Output the (X, Y) coordinate of the center of the cell containing the given text.  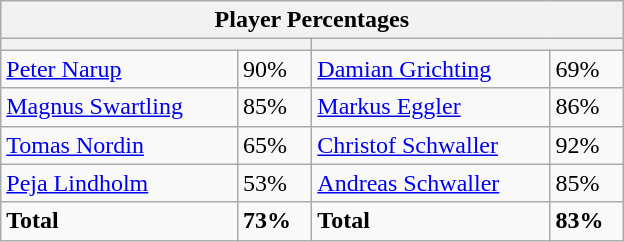
Tomas Nordin (120, 145)
65% (274, 145)
Player Percentages (312, 20)
90% (274, 69)
69% (586, 69)
Christof Schwaller (431, 145)
Markus Eggler (431, 107)
73% (274, 221)
Andreas Schwaller (431, 183)
Damian Grichting (431, 69)
53% (274, 183)
86% (586, 107)
Peja Lindholm (120, 183)
92% (586, 145)
Magnus Swartling (120, 107)
Peter Narup (120, 69)
83% (586, 221)
